Search for the cell housing the specified text and yield its (X, Y) center coordinate. 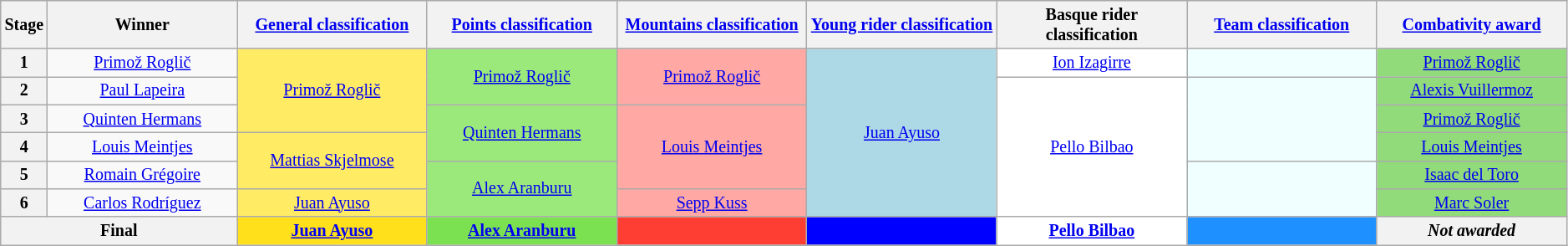
Carlos Rodríguez (142, 202)
2 (24, 90)
Marc Soler (1472, 202)
1 (24, 64)
Alexis Vuillermoz (1472, 90)
Final (119, 231)
Team classification (1281, 25)
4 (24, 147)
Points classification (521, 25)
Paul Lapeira (142, 90)
Ion Izagirre (1091, 64)
Isaac del Toro (1472, 174)
Sepp Kuss (712, 202)
Combativity award (1472, 25)
Mountains classification (712, 25)
5 (24, 174)
Romain Grégoire (142, 174)
General classification (332, 25)
Winner (142, 25)
Mattias Skjelmose (332, 161)
Young rider classification (902, 25)
6 (24, 202)
3 (24, 119)
Not awarded (1472, 231)
Stage (24, 25)
Basque rider classification (1091, 25)
